Identify which cell holds the provided text, then report its (x, y) central coordinate. 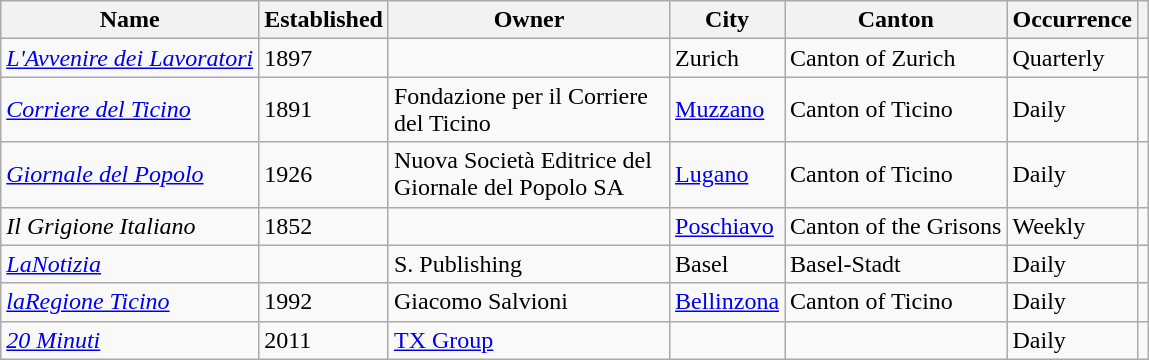
City (728, 20)
Nuova Società Editrice del Giornale del Popolo SA (528, 174)
Quarterly (1072, 58)
Canton of the Grisons (896, 226)
Giacomo Salvioni (528, 302)
TX Group (528, 340)
Basel-Stadt (896, 264)
Name (130, 20)
Lugano (728, 174)
Corriere del Ticino (130, 110)
20 Minuti (130, 340)
Established (324, 20)
Weekly (1072, 226)
1897 (324, 58)
LaNotizia (130, 264)
Basel (728, 264)
1891 (324, 110)
1852 (324, 226)
Canton (896, 20)
Fondazione per il Corriere del Ticino (528, 110)
Bellinzona (728, 302)
Occurrence (1072, 20)
Muzzano (728, 110)
Canton of Zurich (896, 58)
L'Avvenire dei Lavoratori (130, 58)
1926 (324, 174)
S. Publishing (528, 264)
Il Grigione Italiano (130, 226)
laRegione Ticino (130, 302)
2011 (324, 340)
Zurich (728, 58)
Poschiavo (728, 226)
Giornale del Popolo (130, 174)
Owner (528, 20)
1992 (324, 302)
